Return [X, Y] of the center of cell containing provided text 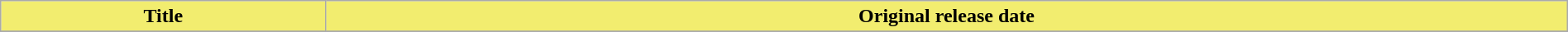
Original release date [946, 16]
Title [164, 16]
